For the text-containing cell, return its midpoint in (x, y) coordinate format. 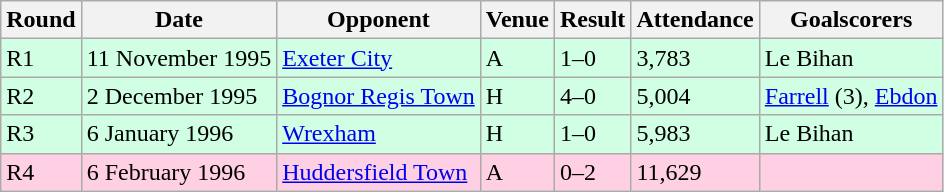
Goalscorers (851, 20)
Farrell (3), Ebdon (851, 96)
R4 (41, 172)
5,983 (695, 134)
Wrexham (379, 134)
R2 (41, 96)
Attendance (695, 20)
0–2 (592, 172)
11,629 (695, 172)
2 December 1995 (178, 96)
R1 (41, 58)
Huddersfield Town (379, 172)
R3 (41, 134)
3,783 (695, 58)
4–0 (592, 96)
Date (178, 20)
Result (592, 20)
Exeter City (379, 58)
6 January 1996 (178, 134)
Opponent (379, 20)
11 November 1995 (178, 58)
Round (41, 20)
5,004 (695, 96)
Venue (517, 20)
6 February 1996 (178, 172)
Bognor Regis Town (379, 96)
